Scan for the cell matching the given text and deliver its (X, Y) coordinate at center. 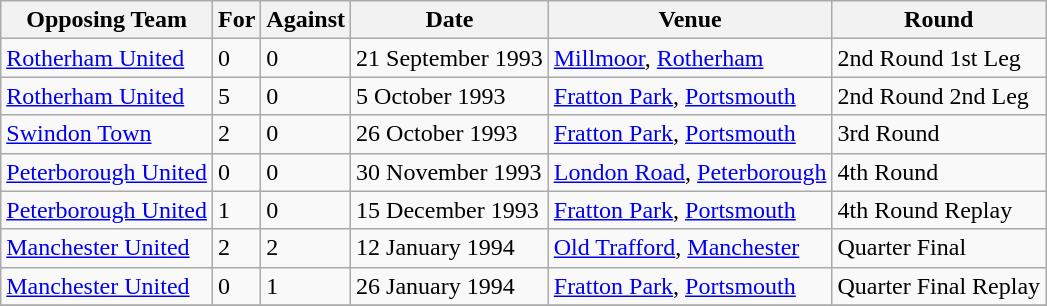
5 October 1993 (450, 96)
15 December 1993 (450, 210)
Date (450, 20)
2nd Round 1st Leg (939, 58)
Venue (690, 20)
Against (306, 20)
Quarter Final (939, 248)
Swindon Town (107, 134)
4th Round Replay (939, 210)
For (236, 20)
Old Trafford, Manchester (690, 248)
3rd Round (939, 134)
12 January 1994 (450, 248)
21 September 1993 (450, 58)
Quarter Final Replay (939, 286)
Millmoor, Rotherham (690, 58)
Round (939, 20)
Opposing Team (107, 20)
30 November 1993 (450, 172)
26 October 1993 (450, 134)
London Road, Peterborough (690, 172)
2nd Round 2nd Leg (939, 96)
5 (236, 96)
26 January 1994 (450, 286)
4th Round (939, 172)
